Detect which cell encompasses the target text, then output its (x, y) center coordinate. 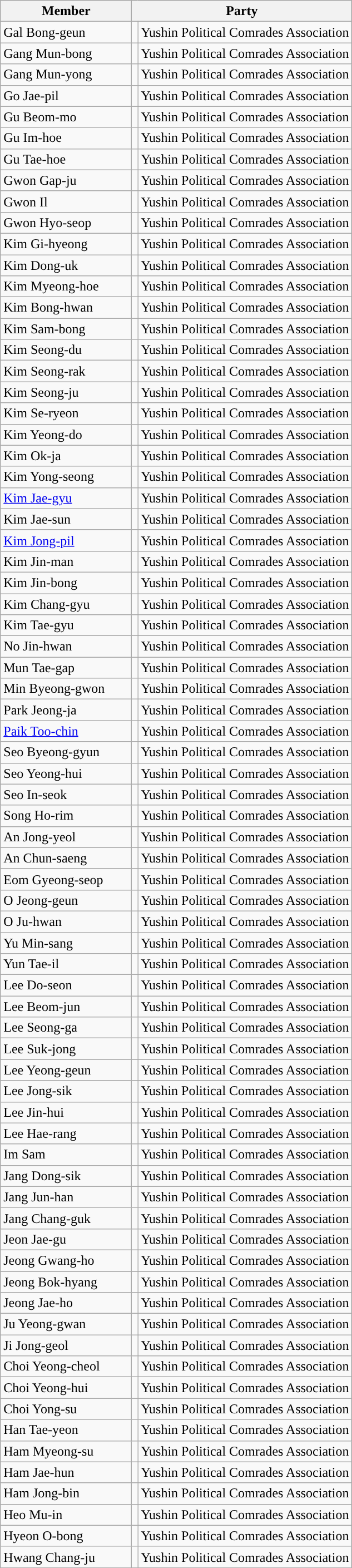
Kim Seong-rak (66, 371)
Yu Min-sang (66, 943)
O Ju-hwan (66, 921)
Gang Mun-yong (66, 75)
Gal Bong-geun (66, 32)
Choi Yeong-cheol (66, 1367)
No Jin-hwan (66, 647)
Kim Gi-hyeong (66, 244)
Min Byeong-gwon (66, 689)
Jeong Bok-hyang (66, 1281)
Jang Dong-sik (66, 1176)
Kim Yeong-do (66, 435)
Kim Chang-gyu (66, 604)
Kim Seong-du (66, 350)
Ham Jae-hun (66, 1472)
Ham Jong-bin (66, 1493)
Kim Seong-ju (66, 392)
Kim Jin-bong (66, 583)
Lee Beom-jun (66, 1007)
Seo In-seok (66, 795)
Choi Yong-su (66, 1409)
Gu Beom-mo (66, 117)
Yun Tae-il (66, 964)
Han Tae-yeon (66, 1430)
Kim Tae-gyu (66, 625)
Ham Myeong-su (66, 1451)
Kim Myeong-hoe (66, 287)
Kim Sam-bong (66, 329)
Ji Jong-geol (66, 1345)
O Jeong-geun (66, 900)
Lee Seong-ga (66, 1028)
Kim Se-ryeon (66, 413)
Jeong Jae-ho (66, 1303)
An Chun-saeng (66, 858)
Jang Chang-guk (66, 1218)
Gu Im-hoe (66, 138)
Mun Tae-gap (66, 668)
Gwon Hyo-seop (66, 223)
Im Sam (66, 1155)
Paik Too-chin (66, 731)
Kim Jong-pil (66, 540)
Heo Mu-in (66, 1515)
Seo Yeong-hui (66, 773)
Party (242, 11)
Gang Mun-bong (66, 53)
Jeong Gwang-ho (66, 1260)
Gwon Gap-ju (66, 180)
Eom Gyeong-seop (66, 879)
Kim Jin-man (66, 561)
Kim Dong-uk (66, 265)
An Jong-yeol (66, 837)
Kim Ok-ja (66, 456)
Hwang Chang-ju (66, 1557)
Lee Jong-sik (66, 1091)
Kim Bong-hwan (66, 308)
Lee Do-seon (66, 985)
Lee Hae-rang (66, 1133)
Kim Jae-gyu (66, 498)
Kim Jae-sun (66, 519)
Seo Byeong-gyun (66, 752)
Choi Yeong-hui (66, 1388)
Hyeon O-bong (66, 1536)
Lee Jin-hui (66, 1112)
Jeon Jae-gu (66, 1239)
Gwon Il (66, 201)
Go Jae-pil (66, 96)
Jang Jun-han (66, 1197)
Song Ho-rim (66, 816)
Lee Suk-jong (66, 1049)
Kim Yong-seong (66, 477)
Ju Yeong-gwan (66, 1324)
Lee Yeong-geun (66, 1070)
Park Jeong-ja (66, 710)
Member (66, 11)
Gu Tae-hoe (66, 159)
